Detect which cell encompasses the target text, then output its (X, Y) center coordinate. 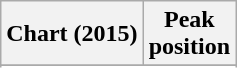
Peakposition (189, 34)
Chart (2015) (72, 34)
